Search for the cell housing the specified text and yield its (X, Y) center coordinate. 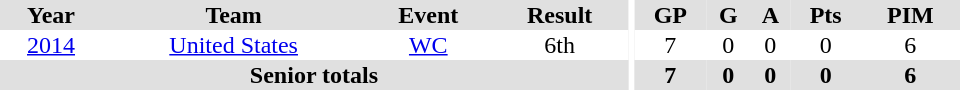
Team (234, 15)
Pts (826, 15)
PIM (910, 15)
2014 (51, 45)
GP (670, 15)
Event (428, 15)
G (728, 15)
Senior totals (314, 75)
6th (560, 45)
Year (51, 15)
A (770, 15)
United States (234, 45)
Result (560, 15)
WC (428, 45)
